Return [X, Y] of the center of cell containing provided text 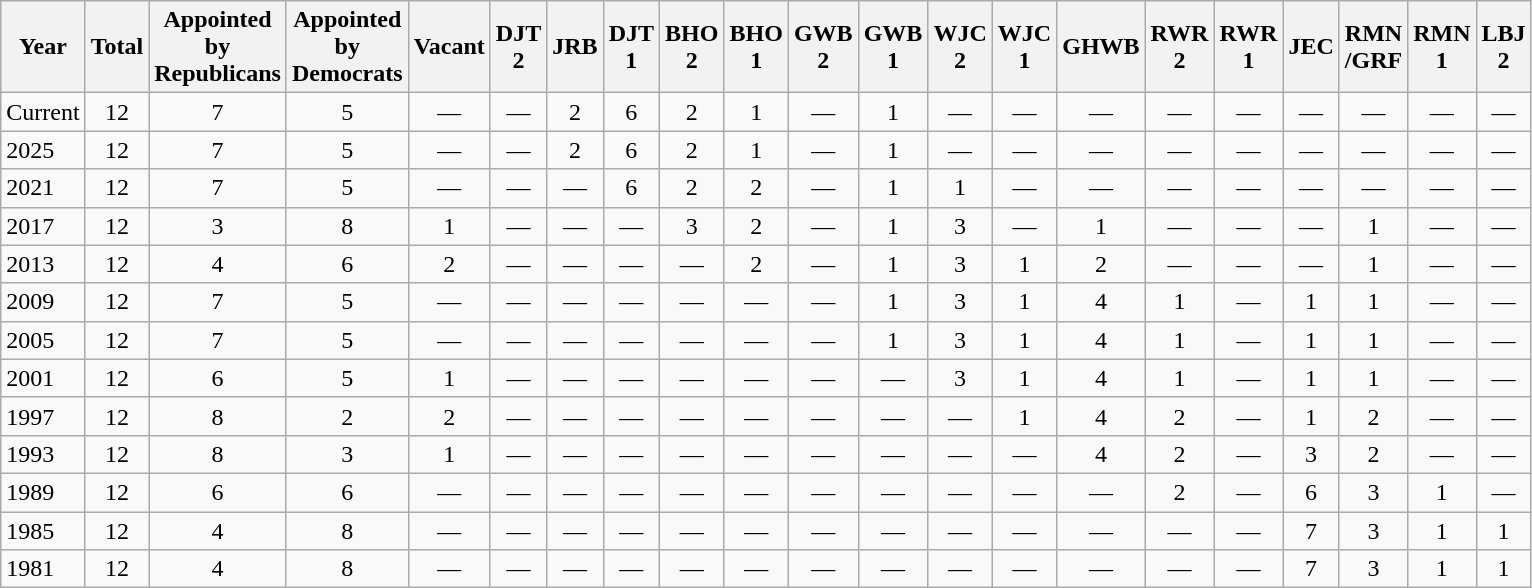
Year [43, 47]
DJT1 [631, 47]
GWB1 [893, 47]
WJC2 [960, 47]
1997 [43, 416]
WJC1 [1024, 47]
GHWB [1101, 47]
DJT2 [518, 47]
BHO2 [692, 47]
2001 [43, 378]
RMN1 [1442, 47]
2005 [43, 340]
Total [117, 47]
GWB2 [823, 47]
2025 [43, 150]
AppointedbyRepublicans [218, 47]
1985 [43, 531]
2013 [43, 264]
1993 [43, 454]
BHO1 [756, 47]
2009 [43, 302]
JRB [575, 47]
JEC [1311, 47]
RMN/GRF [1373, 47]
2021 [43, 188]
Vacant [449, 47]
1989 [43, 492]
LBJ2 [1504, 47]
2017 [43, 226]
RWR2 [1180, 47]
AppointedbyDemocrats [347, 47]
Current [43, 112]
RWR1 [1248, 47]
1981 [43, 569]
